Locate the cell with the specified text and output its (X, Y) center coordinate. 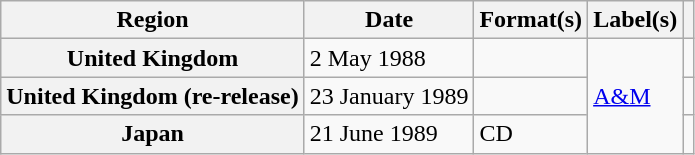
21 June 1989 (389, 134)
23 January 1989 (389, 96)
United Kingdom (re-release) (152, 96)
A&M (636, 96)
Japan (152, 134)
Date (389, 20)
CD (531, 134)
2 May 1988 (389, 58)
Format(s) (531, 20)
Label(s) (636, 20)
United Kingdom (152, 58)
Region (152, 20)
